Detect which cell encompasses the target text, then output its [x, y] center coordinate. 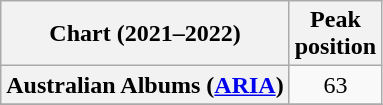
Peakposition [335, 34]
Chart (2021–2022) [145, 34]
Australian Albums (ARIA) [145, 85]
63 [335, 85]
